Return the (x, y) coordinate for the center point of the cell that contains the specified text.  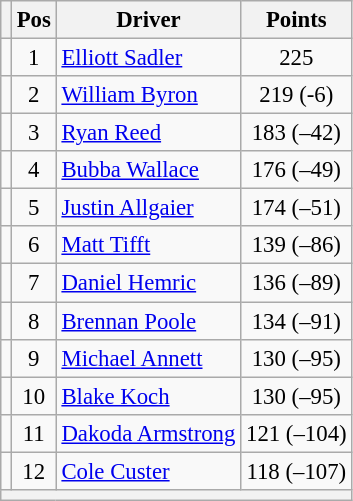
139 (–86) (296, 245)
Justin Allgaier (148, 208)
183 (–42) (296, 133)
225 (296, 58)
136 (–89) (296, 283)
174 (–51) (296, 208)
Elliott Sadler (148, 58)
Blake Koch (148, 396)
8 (34, 321)
134 (–91) (296, 321)
176 (–49) (296, 170)
11 (34, 433)
Bubba Wallace (148, 170)
5 (34, 208)
Matt Tifft (148, 245)
12 (34, 471)
219 (-6) (296, 95)
Ryan Reed (148, 133)
4 (34, 170)
121 (–104) (296, 433)
Dakoda Armstrong (148, 433)
10 (34, 396)
Daniel Hemric (148, 283)
Driver (148, 20)
Cole Custer (148, 471)
6 (34, 245)
7 (34, 283)
2 (34, 95)
1 (34, 58)
Pos (34, 20)
118 (–107) (296, 471)
Brennan Poole (148, 321)
William Byron (148, 95)
Points (296, 20)
Michael Annett (148, 358)
9 (34, 358)
3 (34, 133)
